Identify which cell holds the provided text, then report its (x, y) central coordinate. 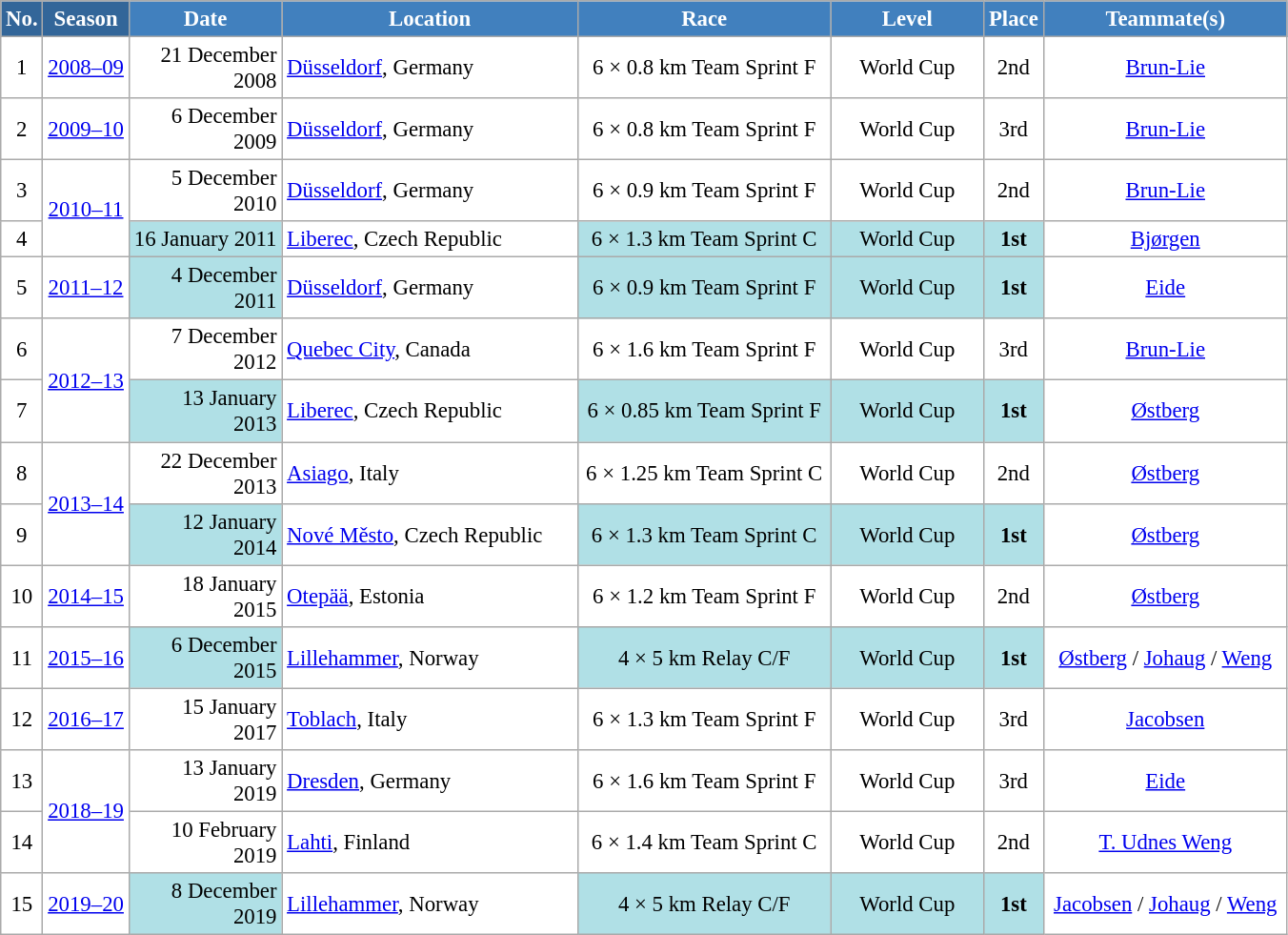
18 January 2015 (206, 597)
2014–15 (86, 597)
6 × 1.3 km Team Sprint F (704, 719)
16 January 2011 (206, 239)
6 (22, 349)
Toblach, Italy (431, 719)
No. (22, 19)
Place (1014, 19)
Otepää, Estonia (431, 597)
4 December 2011 (206, 288)
4 (22, 239)
Date (206, 19)
15 (22, 904)
2018–19 (86, 812)
Race (704, 19)
Asiago, Italy (431, 473)
6 × 0.85 km Team Sprint F (704, 412)
Nové Město, Czech Republic (431, 534)
Lahti, Finland (431, 843)
6 × 1.25 km Team Sprint C (704, 473)
Quebec City, Canada (431, 349)
Jacobsen (1165, 719)
13 January 2013 (206, 412)
6 December 2009 (206, 130)
3 (22, 191)
2009–10 (86, 130)
5 (22, 288)
2008–09 (86, 69)
2 (22, 130)
12 January 2014 (206, 534)
8 (22, 473)
2016–17 (86, 719)
2013–14 (86, 503)
1 (22, 69)
11 (22, 658)
2012–13 (86, 379)
13 January 2019 (206, 782)
22 December 2013 (206, 473)
14 (22, 843)
8 December 2019 (206, 904)
Season (86, 19)
2010–11 (86, 209)
7 December 2012 (206, 349)
5 December 2010 (206, 191)
10 February 2019 (206, 843)
6 × 1.2 km Team Sprint F (704, 597)
21 December 2008 (206, 69)
6 × 1.4 km Team Sprint C (704, 843)
T. Udnes Weng (1165, 843)
9 (22, 534)
Teammate(s) (1165, 19)
Østberg / Johaug / Weng (1165, 658)
7 (22, 412)
Dresden, Germany (431, 782)
10 (22, 597)
15 January 2017 (206, 719)
Jacobsen / Johaug / Weng (1165, 904)
Location (431, 19)
2011–12 (86, 288)
2019–20 (86, 904)
6 December 2015 (206, 658)
13 (22, 782)
Bjørgen (1165, 239)
2015–16 (86, 658)
Level (907, 19)
12 (22, 719)
